From the cell containing the given text, extract its center point as [X, Y] coordinate. 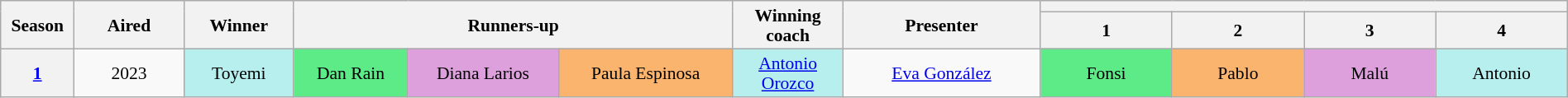
2 [1237, 30]
Malú [1370, 72]
Antonio [1502, 72]
Paula Espinosa [645, 72]
2023 [129, 72]
Runners-up [513, 25]
Eva González [941, 72]
Antonio Orozco [787, 72]
Dan Rain [351, 72]
Diana Larios [483, 72]
Pablo [1237, 72]
4 [1502, 30]
Fonsi [1107, 72]
Toyemi [238, 72]
Winning coach [787, 25]
Presenter [941, 25]
3 [1370, 30]
Season [38, 25]
Winner [238, 25]
Aired [129, 25]
